Identify which cell holds the provided text, then report its [x, y] central coordinate. 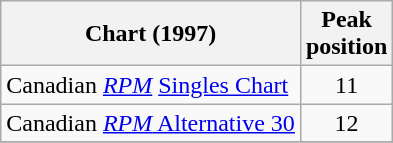
12 [346, 123]
Chart (1997) [151, 34]
Peakposition [346, 34]
11 [346, 85]
Canadian RPM Singles Chart [151, 85]
Canadian RPM Alternative 30 [151, 123]
